Output the (x, y) coordinate of the center of the cell containing the given text.  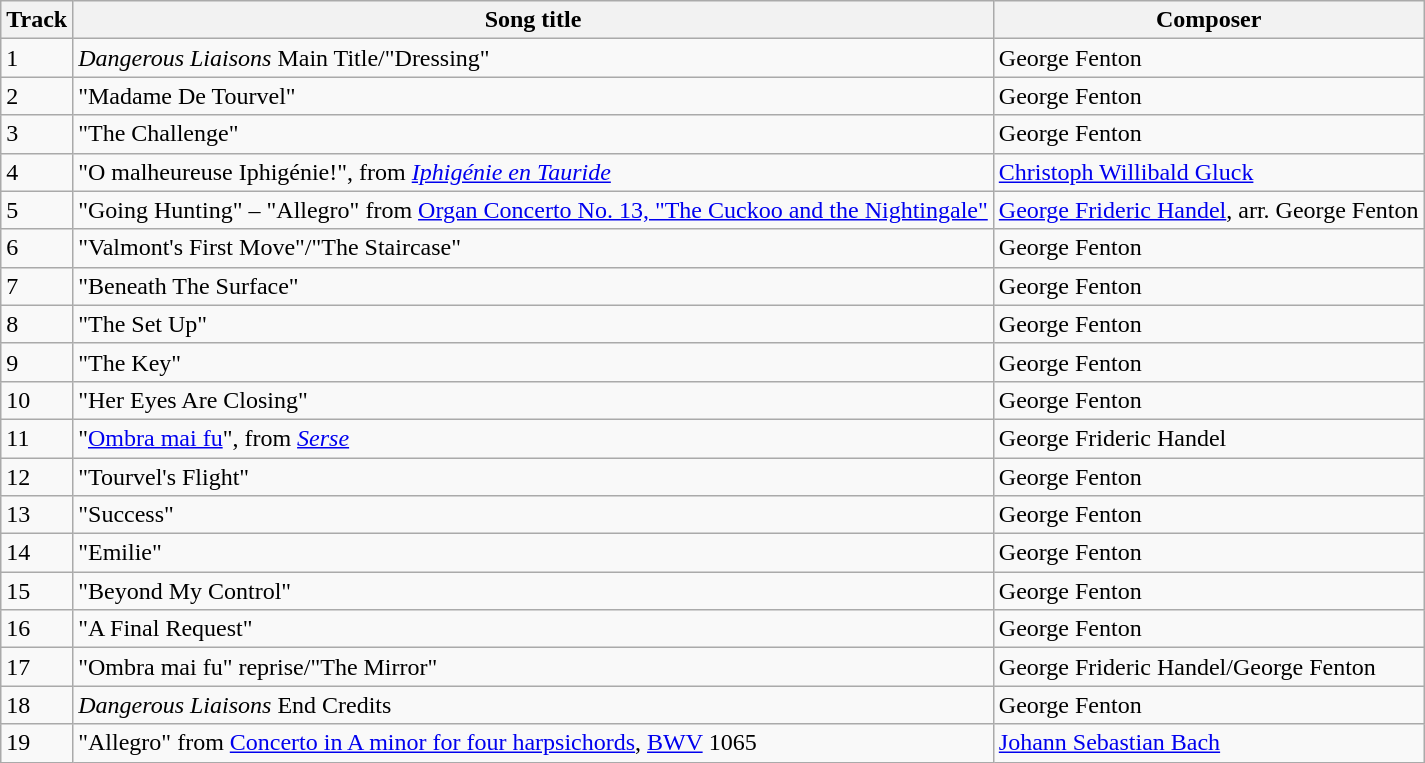
16 (37, 629)
11 (37, 438)
10 (37, 400)
"The Set Up" (534, 324)
"O malheureuse Iphigénie!", from Iphigénie en Tauride (534, 172)
4 (37, 172)
7 (37, 286)
"Ombra mai fu", from Serse (534, 438)
3 (37, 134)
Johann Sebastian Bach (1208, 743)
1 (37, 58)
6 (37, 248)
2 (37, 96)
Composer (1208, 20)
Dangerous Liaisons Main Title/"Dressing" (534, 58)
8 (37, 324)
"The Key" (534, 362)
9 (37, 362)
"Tourvel's Flight" (534, 477)
"Madame De Tourvel" (534, 96)
13 (37, 515)
Dangerous Liaisons End Credits (534, 705)
19 (37, 743)
George Frideric Handel, arr. George Fenton (1208, 210)
14 (37, 553)
"Success" (534, 515)
Christoph Willibald Gluck (1208, 172)
"A Final Request" (534, 629)
5 (37, 210)
"Valmont's First Move"/"The Staircase" (534, 248)
Track (37, 20)
George Frideric Handel/George Fenton (1208, 667)
George Frideric Handel (1208, 438)
"Allegro" from Concerto in A minor for four harpsichords, BWV 1065 (534, 743)
12 (37, 477)
"Beneath The Surface" (534, 286)
"Going Hunting" – "Allegro" from Organ Concerto No. 13, "The Cuckoo and the Nightingale" (534, 210)
Song title (534, 20)
"Beyond My Control" (534, 591)
15 (37, 591)
17 (37, 667)
18 (37, 705)
"Her Eyes Are Closing" (534, 400)
"The Challenge" (534, 134)
"Ombra mai fu" reprise/"The Mirror" (534, 667)
"Emilie" (534, 553)
